Extract the (x, y) coordinate from the center of the cell holding the provided text.  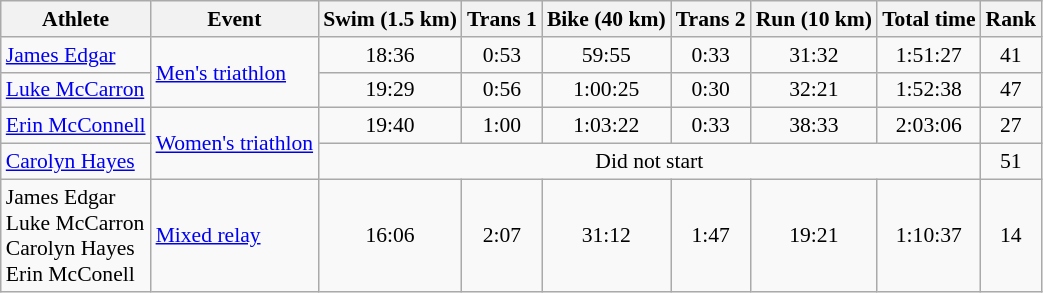
0:53 (502, 55)
47 (1012, 90)
18:36 (390, 55)
Run (10 km) (814, 19)
31:32 (814, 55)
1:47 (711, 235)
James Edgar (76, 55)
59:55 (606, 55)
1:03:22 (606, 126)
Carolyn Hayes (76, 162)
Athlete (76, 19)
Swim (1.5 km) (390, 19)
1:52:38 (928, 90)
1:10:37 (928, 235)
Trans 1 (502, 19)
51 (1012, 162)
19:29 (390, 90)
19:40 (390, 126)
Bike (40 km) (606, 19)
1:00 (502, 126)
19:21 (814, 235)
27 (1012, 126)
0:56 (502, 90)
Did not start (649, 162)
0:30 (711, 90)
2:07 (502, 235)
14 (1012, 235)
32:21 (814, 90)
Trans 2 (711, 19)
38:33 (814, 126)
1:00:25 (606, 90)
Rank (1012, 19)
James EdgarLuke McCarronCarolyn HayesErin McConell (76, 235)
Erin McConnell (76, 126)
Total time (928, 19)
41 (1012, 55)
16:06 (390, 235)
1:51:27 (928, 55)
Mixed relay (235, 235)
Luke McCarron (76, 90)
31:12 (606, 235)
Women's triathlon (235, 144)
Event (235, 19)
2:03:06 (928, 126)
Men's triathlon (235, 72)
